For the text-containing cell, return its midpoint in [X, Y] coordinate format. 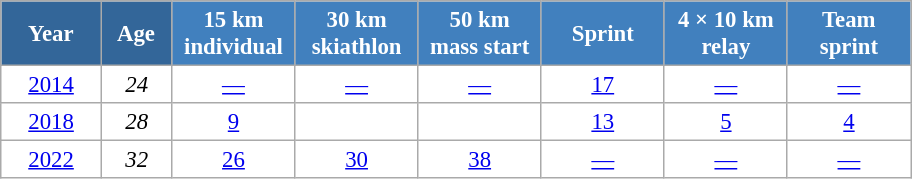
Sprint [602, 34]
38 [480, 160]
Team sprint [848, 34]
4 × 10 km relay [726, 34]
2018 [52, 122]
Year [52, 34]
28 [136, 122]
13 [602, 122]
24 [136, 85]
5 [726, 122]
4 [848, 122]
26 [234, 160]
Age [136, 34]
17 [602, 85]
32 [136, 160]
9 [234, 122]
2014 [52, 85]
50 km mass start [480, 34]
30 km skiathlon [356, 34]
15 km individual [234, 34]
30 [356, 160]
2022 [52, 160]
